For the text-containing cell, return its midpoint in [X, Y] coordinate format. 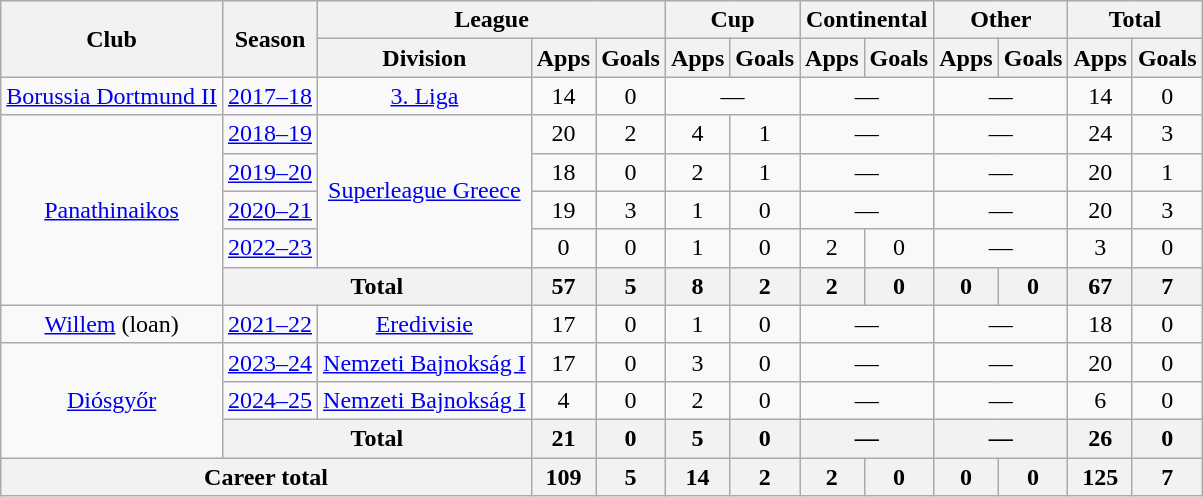
57 [563, 286]
Career total [266, 477]
2022–23 [270, 248]
2018–19 [270, 134]
Continental [867, 20]
2021–22 [270, 324]
Willem (loan) [112, 324]
2023–24 [270, 362]
Division [425, 58]
26 [1100, 438]
21 [563, 438]
Club [112, 39]
Panathinaikos [112, 210]
League [492, 20]
Eredivisie [425, 324]
Cup [732, 20]
2020–21 [270, 210]
8 [697, 286]
2019–20 [270, 172]
6 [1100, 400]
3. Liga [425, 96]
67 [1100, 286]
Borussia Dortmund II [112, 96]
19 [563, 210]
Diósgyőr [112, 400]
109 [563, 477]
2017–18 [270, 96]
Superleague Greece [425, 191]
Season [270, 39]
Other [1001, 20]
2024–25 [270, 400]
24 [1100, 134]
125 [1100, 477]
